For the text-containing cell, return its midpoint in (X, Y) coordinate format. 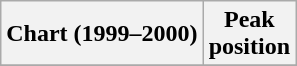
Peakposition (249, 34)
Chart (1999–2000) (102, 34)
